Pinpoint the cell where the given text exists, returning its [X, Y] midpoint coordinate. 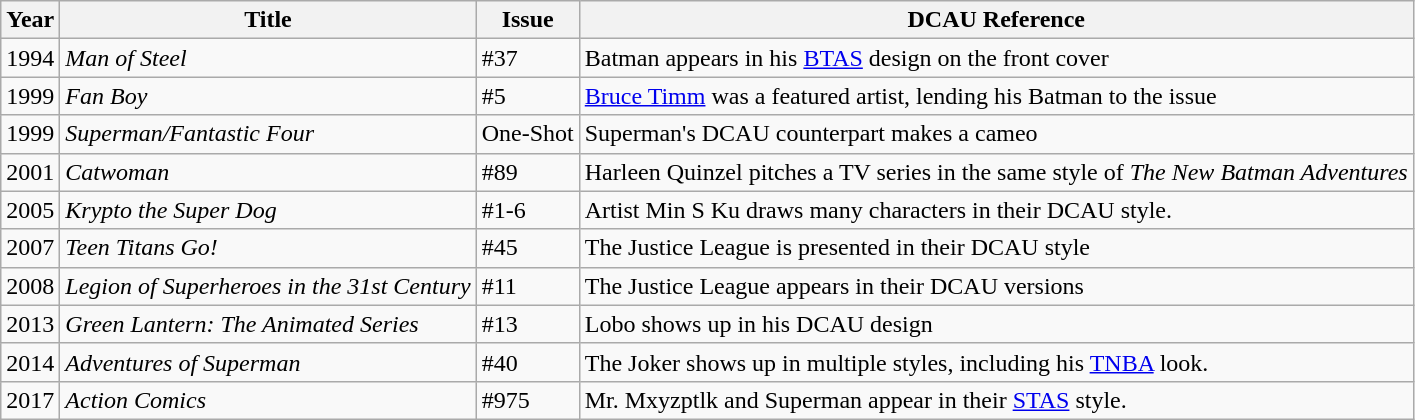
#37 [528, 58]
DCAU Reference [996, 20]
2014 [30, 362]
Green Lantern: The Animated Series [268, 324]
Legion of Superheroes in the 31st Century [268, 286]
The Justice League is presented in their DCAU style [996, 248]
2013 [30, 324]
The Justice League appears in their DCAU versions [996, 286]
Issue [528, 20]
2017 [30, 400]
#11 [528, 286]
2007 [30, 248]
Superman's DCAU counterpart makes a cameo [996, 134]
Artist Min S Ku draws many characters in their DCAU style. [996, 210]
Catwoman [268, 172]
One-Shot [528, 134]
2008 [30, 286]
Harleen Quinzel pitches a TV series in the same style of The New Batman Adventures [996, 172]
#13 [528, 324]
Year [30, 20]
Krypto the Super Dog [268, 210]
#5 [528, 96]
#1-6 [528, 210]
1994 [30, 58]
#45 [528, 248]
Superman/Fantastic Four [268, 134]
Fan Boy [268, 96]
Teen Titans Go! [268, 248]
2005 [30, 210]
#40 [528, 362]
Batman appears in his BTAS design on the front cover [996, 58]
#89 [528, 172]
Title [268, 20]
Bruce Timm was a featured artist, lending his Batman to the issue [996, 96]
Man of Steel [268, 58]
2001 [30, 172]
Action Comics [268, 400]
#975 [528, 400]
Adventures of Superman [268, 362]
Lobo shows up in his DCAU design [996, 324]
Mr. Mxyzptlk and Superman appear in their STAS style. [996, 400]
The Joker shows up in multiple styles, including his TNBA look. [996, 362]
